Return [x, y] of the center of cell containing provided text 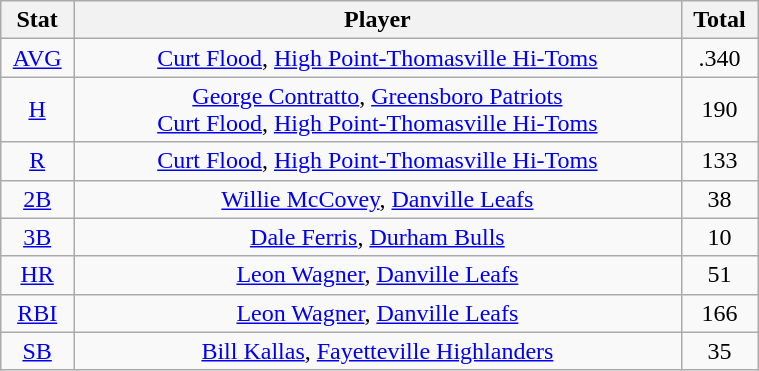
George Contratto, Greensboro Patriots Curt Flood, High Point-Thomasville Hi-Toms [378, 110]
Bill Kallas, Fayetteville Highlanders [378, 351]
38 [719, 199]
190 [719, 110]
RBI [38, 313]
H [38, 110]
Willie McCovey, Danville Leafs [378, 199]
133 [719, 161]
SB [38, 351]
AVG [38, 58]
Player [378, 20]
10 [719, 237]
3B [38, 237]
HR [38, 275]
Total [719, 20]
R [38, 161]
.340 [719, 58]
Stat [38, 20]
166 [719, 313]
Dale Ferris, Durham Bulls [378, 237]
2B [38, 199]
35 [719, 351]
51 [719, 275]
